Return (X, Y) of the center of cell containing provided text 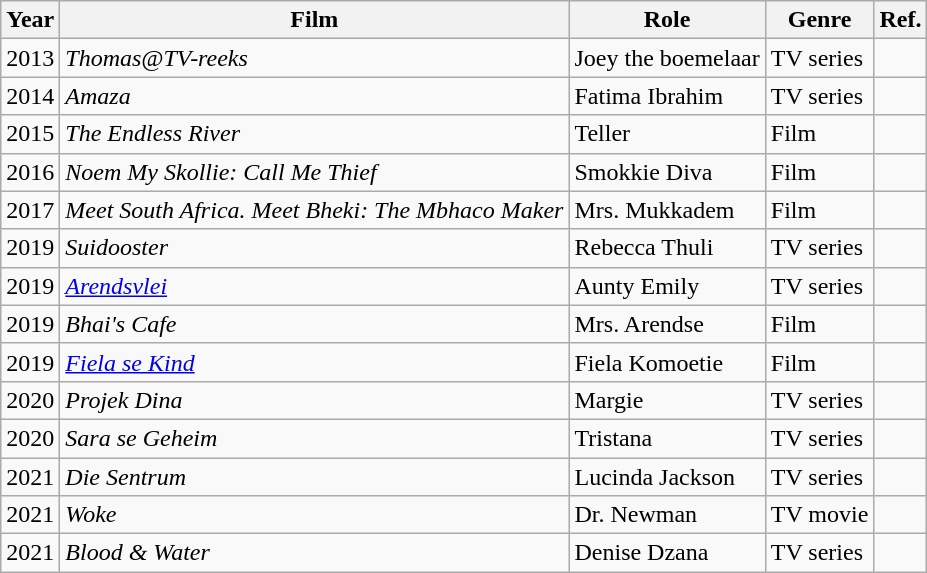
Arendsvlei (314, 286)
Teller (667, 134)
Die Sentrum (314, 477)
Sara se Geheim (314, 438)
2014 (30, 96)
Tristana (667, 438)
Thomas@TV-reeks (314, 58)
Dr. Newman (667, 515)
Amaza (314, 96)
Noem My Skollie: Call Me Thief (314, 172)
Rebecca Thuli (667, 248)
Mrs. Arendse (667, 324)
Fatima Ibrahim (667, 96)
Woke (314, 515)
2015 (30, 134)
Suidooster (314, 248)
The Endless River (314, 134)
Smokkie Diva (667, 172)
2016 (30, 172)
Genre (820, 20)
Bhai's Cafe (314, 324)
Fiela Komoetie (667, 362)
Joey the boemelaar (667, 58)
Projek Dina (314, 400)
Denise Dzana (667, 553)
2013 (30, 58)
Ref. (900, 20)
Lucinda Jackson (667, 477)
Year (30, 20)
Mrs. Mukkadem (667, 210)
Margie (667, 400)
Role (667, 20)
Meet South Africa. Meet Bheki: The Mbhaco Maker (314, 210)
TV movie (820, 515)
Aunty Emily (667, 286)
Blood & Water (314, 553)
2017 (30, 210)
Fiela se Kind (314, 362)
